Provide the (X, Y) coordinate of the cell's center where the given text is located.  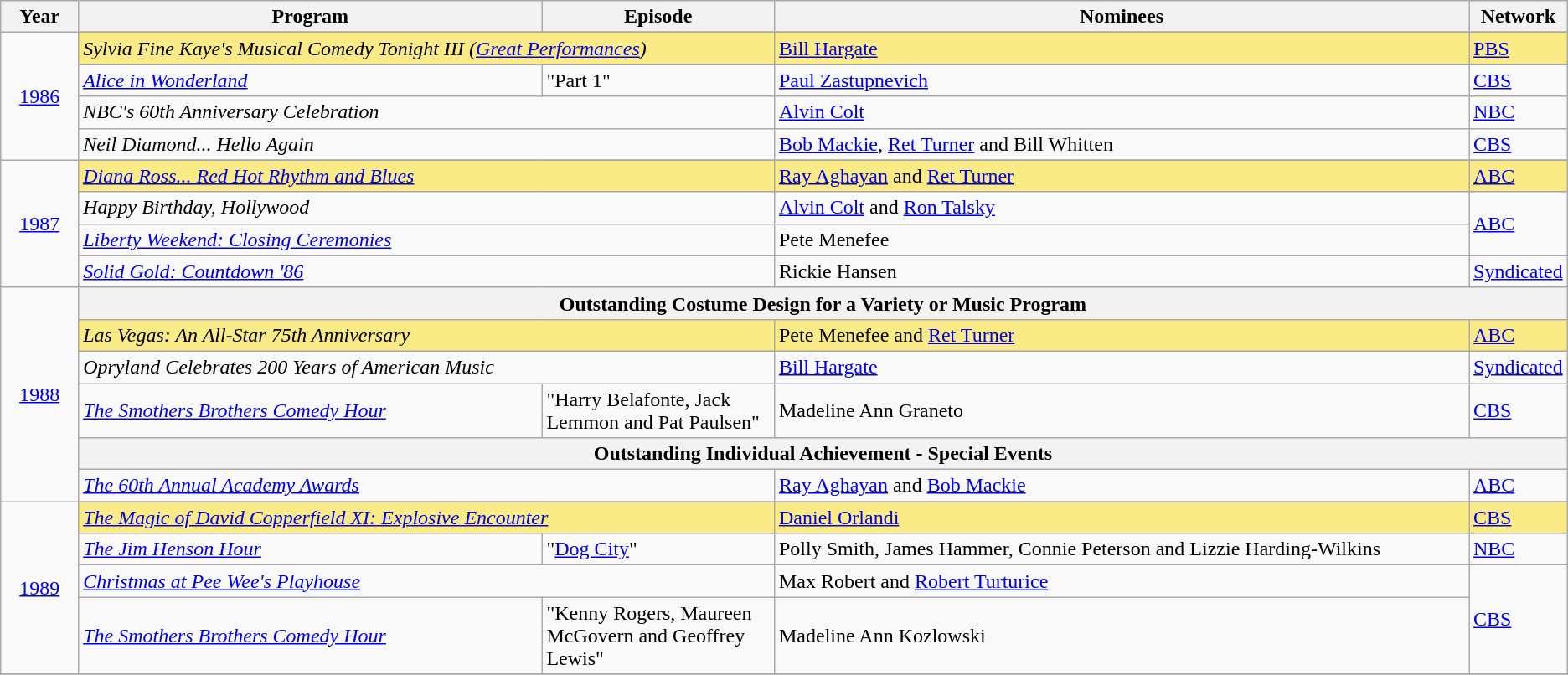
Solid Gold: Countdown '86 (427, 271)
Max Robert and Robert Turturice (1121, 581)
Pete Menefee and Ret Turner (1121, 335)
1989 (40, 588)
1987 (40, 224)
Alice in Wonderland (310, 80)
Program (310, 17)
Madeline Ann Kozlowski (1121, 636)
Outstanding Individual Achievement - Special Events (823, 454)
Alvin Colt (1121, 112)
Nominees (1121, 17)
NBC's 60th Anniversary Celebration (427, 112)
"Kenny Rogers, Maureen McGovern and Geoffrey Lewis" (658, 636)
Neil Diamond... Hello Again (427, 144)
"Dog City" (658, 549)
Madeline Ann Graneto (1121, 410)
1986 (40, 96)
"Part 1" (658, 80)
Opryland Celebrates 200 Years of American Music (427, 367)
Sylvia Fine Kaye's Musical Comedy Tonight III (Great Performances) (427, 49)
Ray Aghayan and Bob Mackie (1121, 486)
Las Vegas: An All-Star 75th Anniversary (427, 335)
The Jim Henson Hour (310, 549)
Year (40, 17)
Polly Smith, James Hammer, Connie Peterson and Lizzie Harding-Wilkins (1121, 549)
Pete Menefee (1121, 240)
Bob Mackie, Ret Turner and Bill Whitten (1121, 144)
Network (1519, 17)
The Magic of David Copperfield XI: Explosive Encounter (427, 518)
Rickie Hansen (1121, 271)
Daniel Orlandi (1121, 518)
Paul Zastupnevich (1121, 80)
PBS (1519, 49)
Episode (658, 17)
1988 (40, 394)
Outstanding Costume Design for a Variety or Music Program (823, 303)
Liberty Weekend: Closing Ceremonies (427, 240)
The 60th Annual Academy Awards (427, 486)
Happy Birthday, Hollywood (427, 208)
"Harry Belafonte, Jack Lemmon and Pat Paulsen" (658, 410)
Diana Ross... Red Hot Rhythm and Blues (427, 176)
Christmas at Pee Wee's Playhouse (427, 581)
Alvin Colt and Ron Talsky (1121, 208)
Ray Aghayan and Ret Turner (1121, 176)
